Return (X, Y) of the center of cell containing provided text 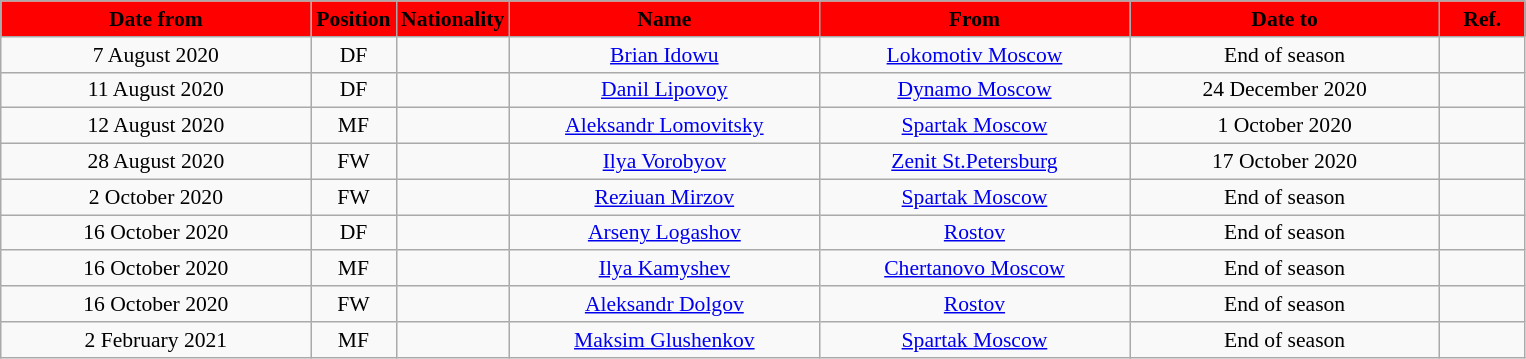
2 October 2020 (156, 197)
Aleksandr Lomovitsky (664, 126)
1 October 2020 (1285, 126)
7 August 2020 (156, 55)
Ilya Vorobyov (664, 162)
17 October 2020 (1285, 162)
From (974, 19)
Danil Lipovoy (664, 90)
Dynamo Moscow (974, 90)
Zenit St.Petersburg (974, 162)
Arseny Logashov (664, 233)
Name (664, 19)
Nationality (452, 19)
Position (354, 19)
12 August 2020 (156, 126)
Date from (156, 19)
28 August 2020 (156, 162)
Brian Idowu (664, 55)
11 August 2020 (156, 90)
Chertanovo Moscow (974, 269)
Maksim Glushenkov (664, 340)
24 December 2020 (1285, 90)
Date to (1285, 19)
Ref. (1482, 19)
Ilya Kamyshev (664, 269)
Reziuan Mirzov (664, 197)
2 February 2021 (156, 340)
Aleksandr Dolgov (664, 304)
Lokomotiv Moscow (974, 55)
